Identify which cell holds the provided text, then report its (X, Y) central coordinate. 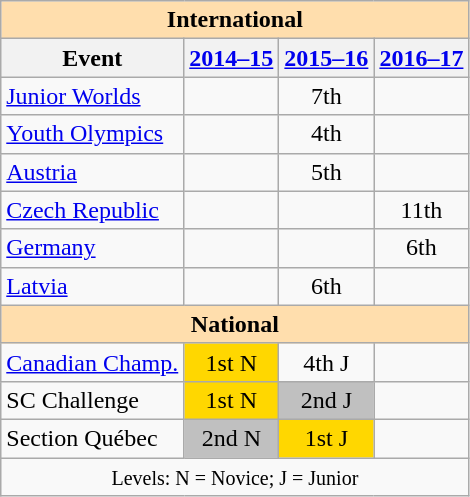
SC Challenge (92, 400)
Austria (92, 172)
4th J (326, 362)
Czech Republic (92, 210)
Levels: N = Novice; J = Junior (235, 477)
Section Québec (92, 438)
2nd N (232, 438)
4th (326, 134)
Latvia (92, 286)
1st J (326, 438)
2015–16 (326, 58)
11th (422, 210)
2nd J (326, 400)
Junior Worlds (92, 96)
Youth Olympics (92, 134)
2016–17 (422, 58)
Event (92, 58)
International (235, 20)
2014–15 (232, 58)
Canadian Champ. (92, 362)
National (235, 324)
7th (326, 96)
Germany (92, 248)
5th (326, 172)
